Determine the (X, Y) coordinate at the center of the cell enclosing the given text.  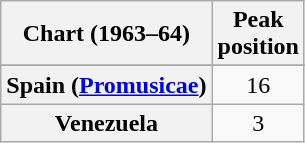
Peakposition (258, 34)
16 (258, 85)
3 (258, 123)
Chart (1963–64) (106, 34)
Venezuela (106, 123)
Spain (Promusicae) (106, 85)
